Extract the (x, y) coordinate from the center of the cell holding the provided text.  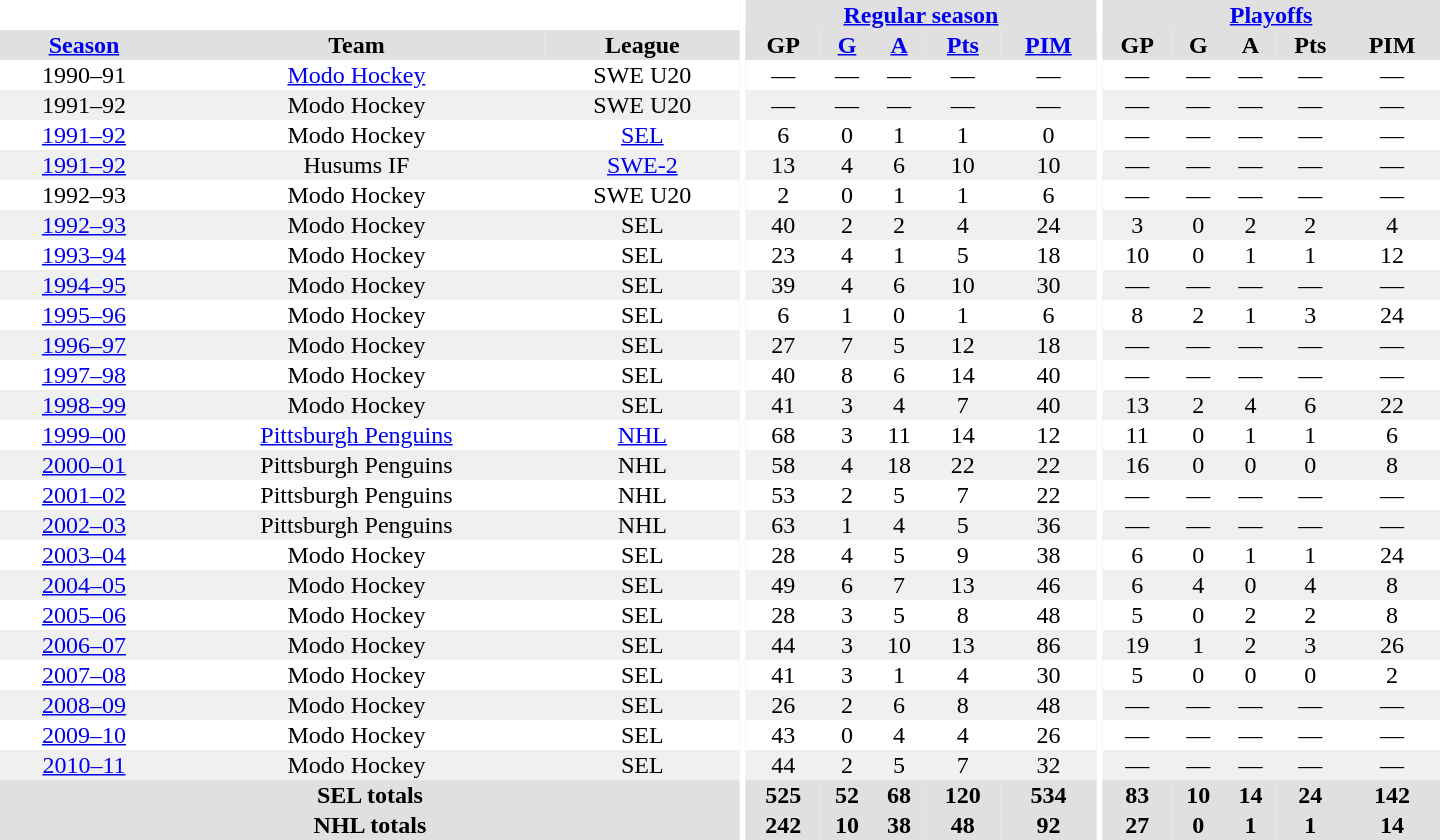
1995–96 (84, 315)
Husums IF (356, 165)
23 (784, 255)
Season (84, 45)
49 (784, 585)
SEL totals (370, 795)
1993–94 (84, 255)
63 (784, 525)
SWE-2 (642, 165)
19 (1137, 645)
2008–09 (84, 705)
Regular season (922, 15)
2006–07 (84, 645)
2009–10 (84, 735)
92 (1048, 825)
2001–02 (84, 495)
2000–01 (84, 465)
2005–06 (84, 615)
2007–08 (84, 675)
1999–00 (84, 435)
525 (784, 795)
83 (1137, 795)
36 (1048, 525)
1998–99 (84, 405)
2003–04 (84, 555)
16 (1137, 465)
1997–98 (84, 375)
Team (356, 45)
League (642, 45)
1994–95 (84, 285)
39 (784, 285)
53 (784, 495)
52 (847, 795)
142 (1392, 795)
58 (784, 465)
2004–05 (84, 585)
NHL totals (370, 825)
Playoffs (1271, 15)
9 (962, 555)
32 (1048, 765)
1996–97 (84, 345)
2002–03 (84, 525)
43 (784, 735)
242 (784, 825)
46 (1048, 585)
86 (1048, 645)
534 (1048, 795)
2010–11 (84, 765)
1990–91 (84, 75)
120 (962, 795)
